Detect which cell encompasses the target text, then output its (x, y) center coordinate. 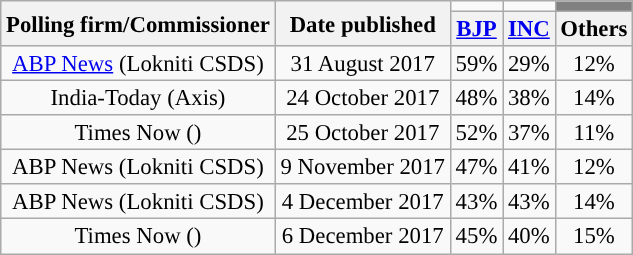
BJP (476, 30)
59% (476, 64)
45% (476, 236)
Others (594, 30)
24 October 2017 (362, 98)
INC (529, 30)
38% (529, 98)
6 December 2017 (362, 236)
40% (529, 236)
52% (476, 132)
25 October 2017 (362, 132)
Date published (362, 24)
48% (476, 98)
15% (594, 236)
11% (594, 132)
29% (529, 64)
31 August 2017 (362, 64)
India-Today (Axis) (138, 98)
9 November 2017 (362, 168)
47% (476, 168)
37% (529, 132)
4 December 2017 (362, 202)
Polling firm/Commissioner (138, 24)
41% (529, 168)
